Detect which cell encompasses the target text, then output its (X, Y) center coordinate. 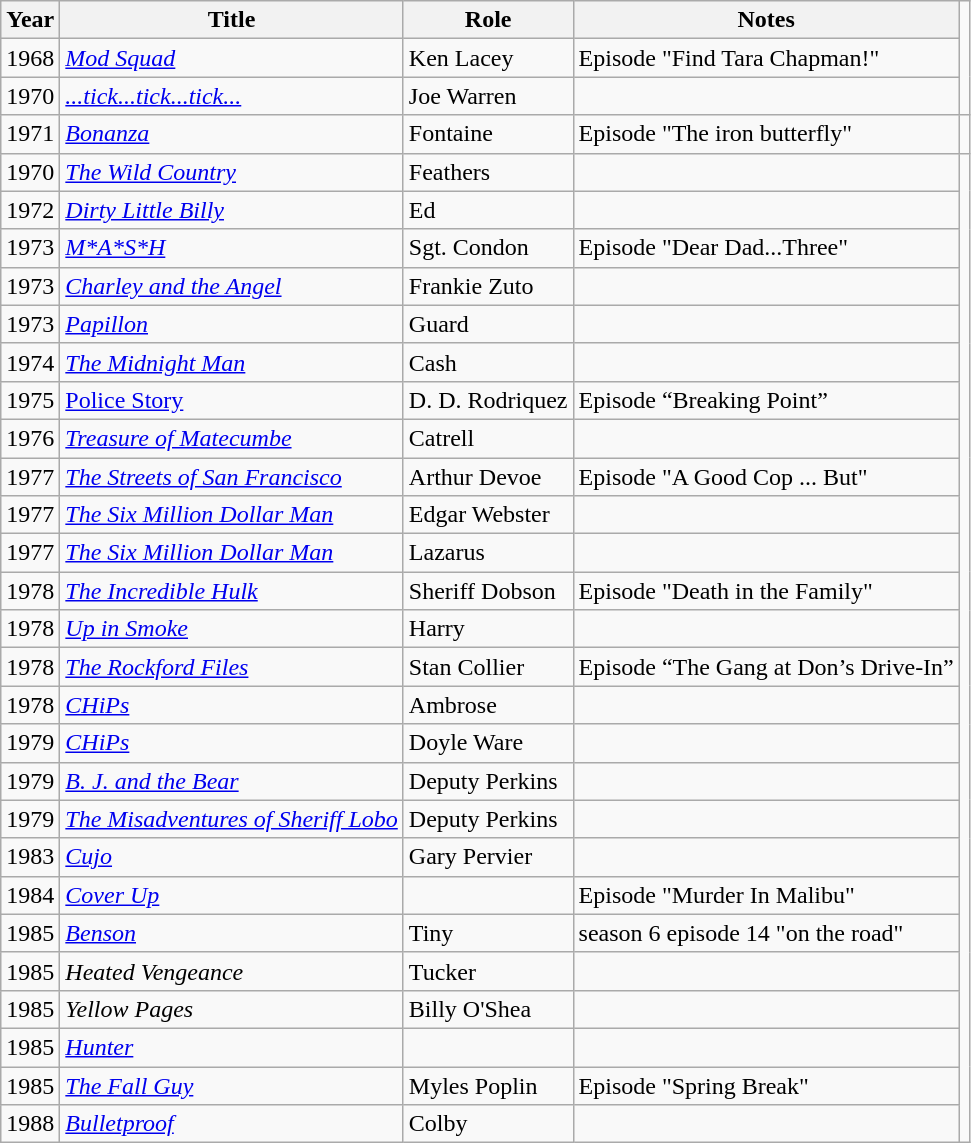
The Incredible Hulk (232, 591)
Year (30, 20)
Harry (488, 629)
1971 (30, 134)
Feathers (488, 172)
Treasure of Matecumbe (232, 438)
Doyle Ware (488, 743)
Billy O'Shea (488, 1009)
Episode "Spring Break" (766, 1085)
Cujo (232, 857)
Up in Smoke (232, 629)
Frankie Zuto (488, 286)
1974 (30, 362)
The Fall Guy (232, 1085)
Episode "Find Tara Chapman!" (766, 58)
M*A*S*H (232, 248)
Charley and the Angel (232, 286)
Episode “Breaking Point” (766, 400)
Dirty Little Billy (232, 210)
Notes (766, 20)
1968 (30, 58)
B. J. and the Bear (232, 781)
Tiny (488, 933)
Police Story (232, 400)
The Rockford Files (232, 667)
Role (488, 20)
Sheriff Dobson (488, 591)
The Wild Country (232, 172)
Hunter (232, 1047)
1984 (30, 895)
Myles Poplin (488, 1085)
D. D. Rodriquez (488, 400)
Ed (488, 210)
Episode "The iron butterfly" (766, 134)
1988 (30, 1124)
Tucker (488, 971)
Ambrose (488, 705)
Cover Up (232, 895)
...tick...tick...tick... (232, 96)
Episode "Death in the Family" (766, 591)
Edgar Webster (488, 515)
Bulletproof (232, 1124)
Lazarus (488, 553)
The Midnight Man (232, 362)
Episode "A Good Cop ... But" (766, 477)
Sgt. Condon (488, 248)
1972 (30, 210)
Episode "Dear Dad...Three" (766, 248)
Arthur Devoe (488, 477)
Catrell (488, 438)
Stan Collier (488, 667)
Bonanza (232, 134)
Fontaine (488, 134)
1975 (30, 400)
The Misadventures of Sheriff Lobo (232, 819)
Title (232, 20)
season 6 episode 14 "on the road" (766, 933)
Cash (488, 362)
Episode "Murder In Malibu" (766, 895)
Ken Lacey (488, 58)
The Streets of San Francisco (232, 477)
Papillon (232, 324)
Gary Pervier (488, 857)
Heated Vengeance (232, 971)
Mod Squad (232, 58)
Benson (232, 933)
1976 (30, 438)
Colby (488, 1124)
Guard (488, 324)
Yellow Pages (232, 1009)
Episode “The Gang at Don’s Drive-In” (766, 667)
Joe Warren (488, 96)
1983 (30, 857)
